Return [x, y] of the center of cell containing provided text 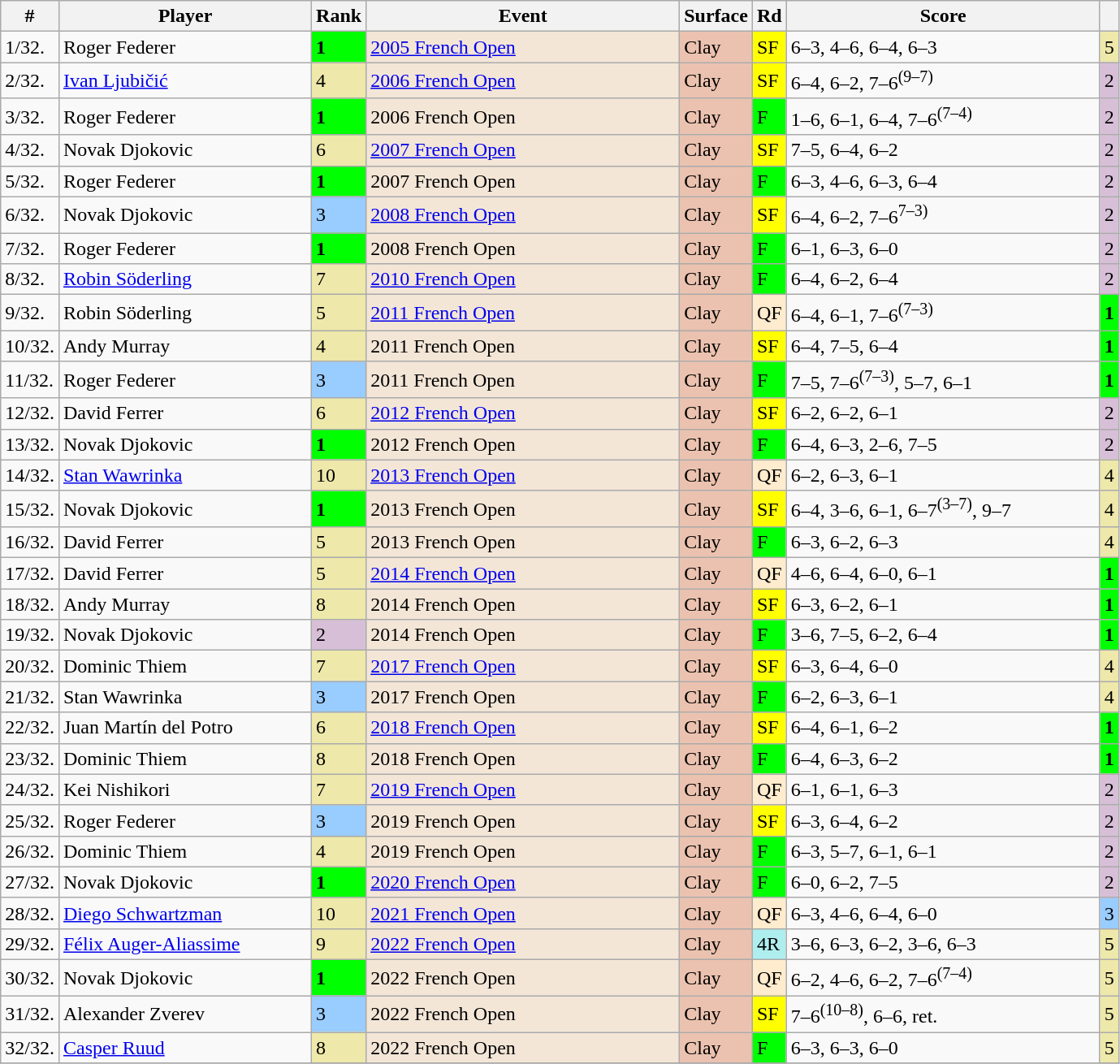
18/32. [30, 604]
6–4, 7–5, 6–4 [943, 346]
6–1, 6–1, 6–3 [943, 789]
3–6, 6–3, 6–2, 3–6, 6–3 [943, 945]
6–2, 4–6, 6–2, 7–6(7–4) [943, 978]
8/32. [30, 279]
Alexander Zverev [185, 1014]
3–6, 7–5, 6–2, 6–4 [943, 635]
32/32. [30, 1048]
3/32. [30, 117]
4/32. [30, 150]
11/32. [30, 380]
6–3, 5–7, 6–1, 6–1 [943, 851]
15/32. [30, 508]
2020 French Open [523, 882]
6–3, 6–4, 6–0 [943, 666]
# [30, 16]
2/32. [30, 81]
6–3, 6–3, 6–0 [943, 1048]
Event [523, 16]
6–4, 6–3, 2–6, 7–5 [943, 444]
7/32. [30, 249]
20/32. [30, 666]
Casper Ruud [185, 1048]
2021 French Open [523, 913]
6–2, 6–2, 6–1 [943, 413]
Ivan Ljubičić [185, 81]
31/32. [30, 1014]
6–4, 6–1, 7–6(7–3) [943, 314]
Surface [716, 16]
29/32. [30, 945]
6–1, 6–3, 6–0 [943, 249]
6–4, 3–6, 6–1, 6–7(3–7), 9–7 [943, 508]
21/32. [30, 697]
7–5, 7–6(7–3), 5–7, 6–1 [943, 380]
4–6, 6–4, 6–0, 6–1 [943, 573]
24/32. [30, 789]
6–3, 6–2, 6–1 [943, 604]
13/32. [30, 444]
Kei Nishikori [185, 789]
22/32. [30, 728]
14/32. [30, 475]
17/32. [30, 573]
30/32. [30, 978]
Félix Auger-Aliassime [185, 945]
1–6, 6–1, 6–4, 7–6(7–4) [943, 117]
6/32. [30, 214]
9 [339, 945]
6–3, 6–4, 6–2 [943, 820]
Score [943, 16]
26/32. [30, 851]
6–3, 4–6, 6–4, 6–3 [943, 47]
25/32. [30, 820]
2010 French Open [523, 279]
12/32. [30, 413]
23/32. [30, 759]
4R [769, 945]
6–3, 4–6, 6–3, 6–4 [943, 181]
2005 French Open [523, 47]
Rank [339, 16]
Diego Schwartzman [185, 913]
6–4, 6–2, 7–67–3) [943, 214]
7–5, 6–4, 6–2 [943, 150]
6–4, 6–2, 6–4 [943, 279]
7–6(10–8), 6–6, ret. [943, 1014]
Rd [769, 16]
10/32. [30, 346]
6–4, 6–2, 7–6(9–7) [943, 81]
9/32. [30, 314]
6–4, 6–3, 6–2 [943, 759]
19/32. [30, 635]
Juan Martín del Potro [185, 728]
6–0, 6–2, 7–5 [943, 882]
28/32. [30, 913]
5/32. [30, 181]
1/32. [30, 47]
Player [185, 16]
27/32. [30, 882]
6–3, 4–6, 6–4, 6–0 [943, 913]
6–4, 6–1, 6–2 [943, 728]
6–3, 6–2, 6–3 [943, 543]
16/32. [30, 543]
